From the cell containing the given text, extract its center point as (X, Y) coordinate. 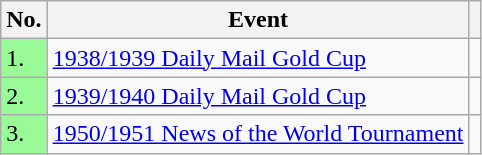
1. (24, 58)
3. (24, 134)
No. (24, 20)
1950/1951 News of the World Tournament (258, 134)
1939/1940 Daily Mail Gold Cup (258, 96)
1938/1939 Daily Mail Gold Cup (258, 58)
Event (258, 20)
2. (24, 96)
